Scan for the cell matching the given text and deliver its [X, Y] coordinate at center. 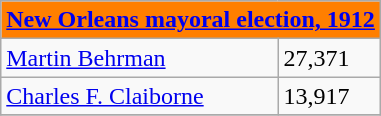
New Orleans mayoral election, 1912 [191, 20]
Martin Behrman [140, 58]
13,917 [329, 96]
27,371 [329, 58]
Charles F. Claiborne [140, 96]
